Find where the given text appears and provide that cell's center as [X, Y] coordinate. 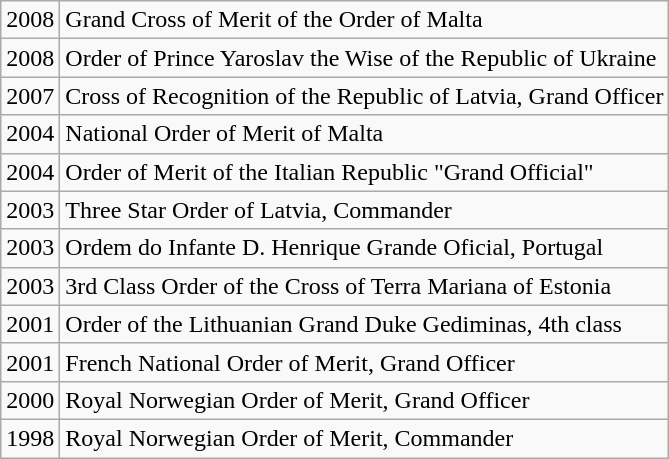
Cross of Recognition of the Republic of Latvia, Grand Officer [364, 96]
National Order of Merit of Malta [364, 134]
Royal Norwegian Order of Merit, Grand Officer [364, 400]
1998 [30, 438]
Grand Cross of Merit of the Order of Malta [364, 20]
French National Order of Merit, Grand Officer [364, 362]
Order of Prince Yaroslav the Wise of the Republic of Ukraine [364, 58]
2000 [30, 400]
Ordem do Infante D. Henrique Grande Oficial, Portugal [364, 248]
3rd Class Order of the Cross of Terra Mariana of Estonia [364, 286]
Three Star Order of Latvia, Commander [364, 210]
2007 [30, 96]
Order of the Lithuanian Grand Duke Gediminas, 4th class [364, 324]
Order of Merit of the Italian Republic "Grand Official" [364, 172]
Royal Norwegian Order of Merit, Commander [364, 438]
